Provide the (X, Y) coordinate of the cell's center where the given text is located.  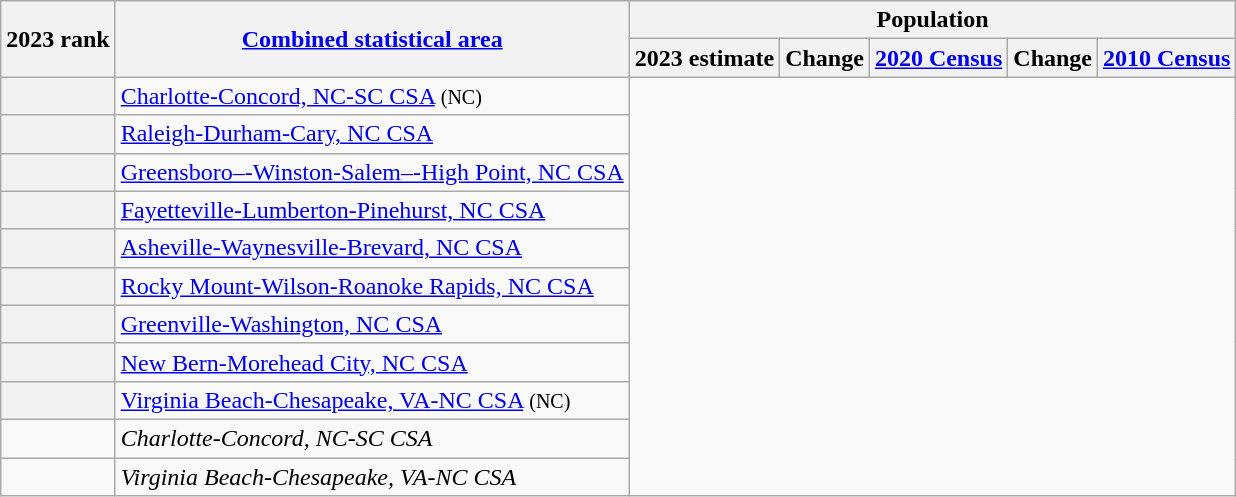
2023 estimate (704, 58)
Virginia Beach-Chesapeake, VA-NC CSA (NC) (372, 400)
New Bern-Morehead City, NC CSA (372, 362)
2023 rank (58, 39)
Charlotte-Concord, NC-SC CSA (NC) (372, 96)
Rocky Mount-Wilson-Roanoke Rapids, NC CSA (372, 286)
Virginia Beach-Chesapeake, VA-NC CSA (372, 477)
Combined statistical area (372, 39)
2010 Census (1167, 58)
Greenville-Washington, NC CSA (372, 324)
Raleigh-Durham-Cary, NC CSA (372, 134)
Charlotte-Concord, NC-SC CSA (372, 438)
Fayetteville-Lumberton-Pinehurst, NC CSA (372, 210)
2020 Census (938, 58)
Population (932, 20)
Asheville-Waynesville-Brevard, NC CSA (372, 248)
Greensboro–-Winston-Salem–-High Point, NC CSA (372, 172)
